Extract the (x, y) coordinate from the center of the cell holding the provided text.  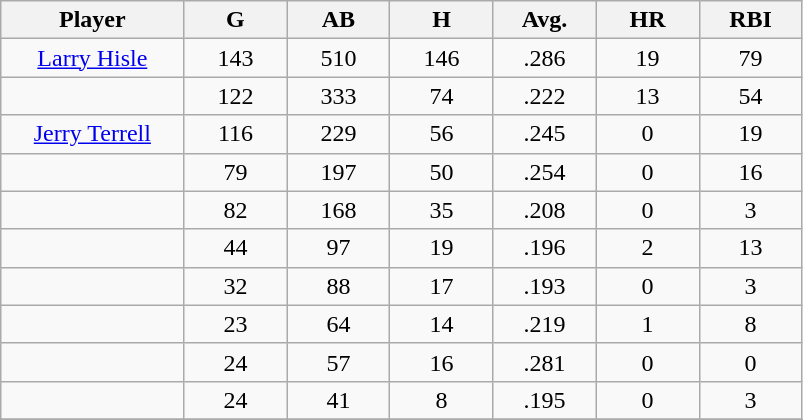
14 (442, 324)
.222 (544, 96)
74 (442, 96)
333 (338, 96)
.195 (544, 400)
.286 (544, 58)
HR (648, 20)
H (442, 20)
146 (442, 58)
122 (236, 96)
35 (442, 210)
64 (338, 324)
Avg. (544, 20)
510 (338, 58)
Jerry Terrell (92, 134)
1 (648, 324)
.245 (544, 134)
.208 (544, 210)
G (236, 20)
41 (338, 400)
32 (236, 286)
Larry Hisle (92, 58)
.196 (544, 248)
116 (236, 134)
143 (236, 58)
23 (236, 324)
56 (442, 134)
229 (338, 134)
17 (442, 286)
82 (236, 210)
.254 (544, 172)
97 (338, 248)
2 (648, 248)
50 (442, 172)
.281 (544, 362)
RBI (750, 20)
.219 (544, 324)
.193 (544, 286)
88 (338, 286)
168 (338, 210)
57 (338, 362)
54 (750, 96)
Player (92, 20)
AB (338, 20)
44 (236, 248)
197 (338, 172)
